Capture the cell that displays the provided text and extract its (X, Y) central coordinate. 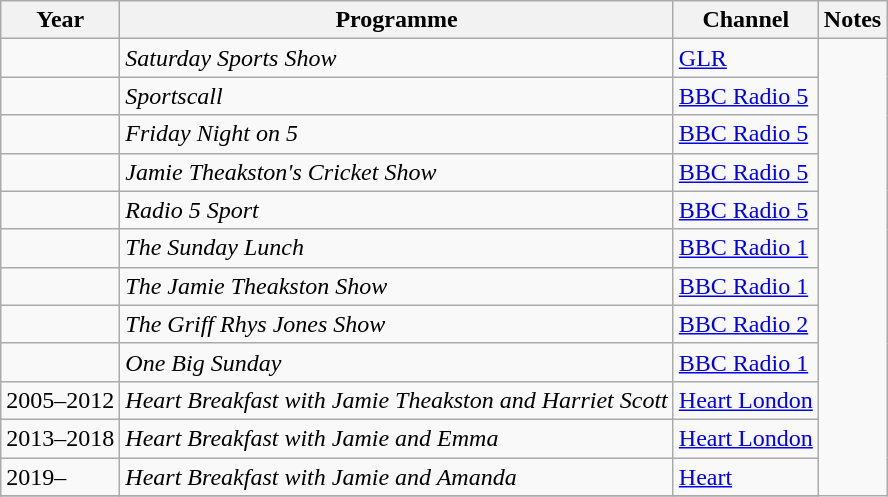
Year (60, 20)
Jamie Theakston's Cricket Show (396, 172)
Heart Breakfast with Jamie and Emma (396, 438)
Programme (396, 20)
Radio 5 Sport (396, 210)
Saturday Sports Show (396, 58)
Notes (852, 20)
Heart Breakfast with Jamie and Amanda (396, 477)
The Jamie Theakston Show (396, 286)
2019– (60, 477)
One Big Sunday (396, 362)
2005–2012 (60, 400)
Heart (746, 477)
2013–2018 (60, 438)
BBC Radio 2 (746, 324)
Sportscall (396, 96)
Friday Night on 5 (396, 134)
Heart Breakfast with Jamie Theakston and Harriet Scott (396, 400)
GLR (746, 58)
The Griff Rhys Jones Show (396, 324)
Channel (746, 20)
The Sunday Lunch (396, 248)
